Return [x, y] of the center of cell containing provided text 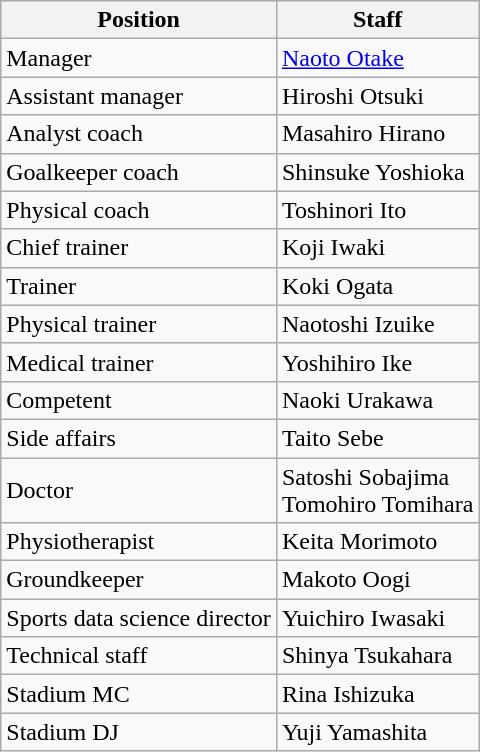
Yoshihiro Ike [378, 362]
Yuji Yamashita [378, 732]
Shinsuke Yoshioka [378, 172]
Technical staff [139, 656]
Koji Iwaki [378, 248]
Naoki Urakawa [378, 400]
Chief trainer [139, 248]
Stadium DJ [139, 732]
Sports data science director [139, 618]
Side affairs [139, 438]
Medical trainer [139, 362]
Masahiro Hirano [378, 134]
Makoto Oogi [378, 580]
Naoto Otake [378, 58]
Staff [378, 20]
Yuichiro Iwasaki [378, 618]
Keita Morimoto [378, 542]
Trainer [139, 286]
Groundkeeper [139, 580]
Toshinori Ito [378, 210]
Physiotherapist [139, 542]
Stadium MC [139, 694]
Satoshi Sobajima Tomohiro Tomihara [378, 490]
Competent [139, 400]
Koki Ogata [378, 286]
Position [139, 20]
Manager [139, 58]
Assistant manager [139, 96]
Hiroshi Otsuki [378, 96]
Taito Sebe [378, 438]
Physical trainer [139, 324]
Analyst coach [139, 134]
Doctor [139, 490]
Rina Ishizuka [378, 694]
Physical coach [139, 210]
Goalkeeper coach [139, 172]
Shinya Tsukahara [378, 656]
Naotoshi Izuike [378, 324]
